Identify which cell holds the provided text, then report its [x, y] central coordinate. 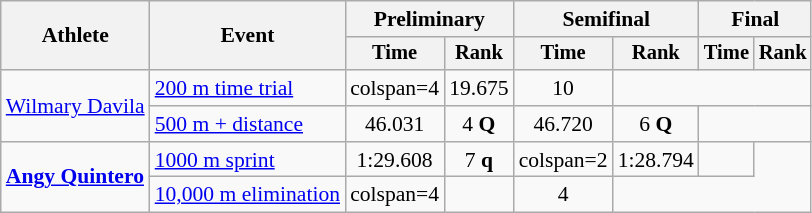
Event [248, 36]
200 m time trial [248, 88]
19.675 [478, 88]
Athlete [76, 36]
1:29.608 [394, 160]
Final [755, 19]
4 [564, 195]
1000 m sprint [248, 160]
colspan=2 [564, 160]
46.720 [564, 124]
500 m + distance [248, 124]
Semifinal [606, 19]
Wilmary Davila [76, 106]
Preliminary [430, 19]
1:28.794 [656, 160]
Angy Quintero [76, 178]
10 [564, 88]
6 Q [656, 124]
46.031 [394, 124]
7 q [478, 160]
10,000 m elimination [248, 195]
4 Q [478, 124]
